Find where the given text appears and provide that cell's center as [X, Y] coordinate. 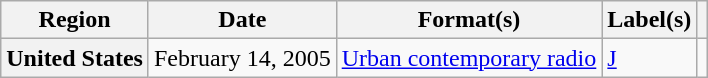
United States [75, 58]
Format(s) [469, 20]
February 14, 2005 [242, 58]
Region [75, 20]
Label(s) [650, 20]
J [650, 58]
Urban contemporary radio [469, 58]
Date [242, 20]
